Detect which cell encompasses the target text, then output its [x, y] center coordinate. 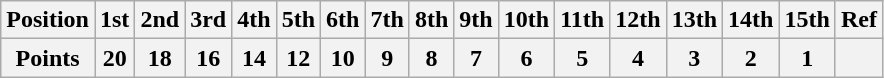
3rd [208, 20]
4th [254, 20]
Position [48, 20]
2 [751, 58]
12 [298, 58]
5 [582, 58]
6 [526, 58]
11th [582, 20]
7th [387, 20]
4 [638, 58]
14 [254, 58]
10th [526, 20]
7 [476, 58]
12th [638, 20]
14th [751, 20]
9th [476, 20]
8 [431, 58]
2nd [160, 20]
Points [48, 58]
18 [160, 58]
13th [694, 20]
8th [431, 20]
10 [343, 58]
1 [807, 58]
3 [694, 58]
16 [208, 58]
1st [114, 20]
9 [387, 58]
20 [114, 58]
15th [807, 20]
5th [298, 20]
6th [343, 20]
Ref [858, 20]
